Find where the given text appears and provide that cell's center as (X, Y) coordinate. 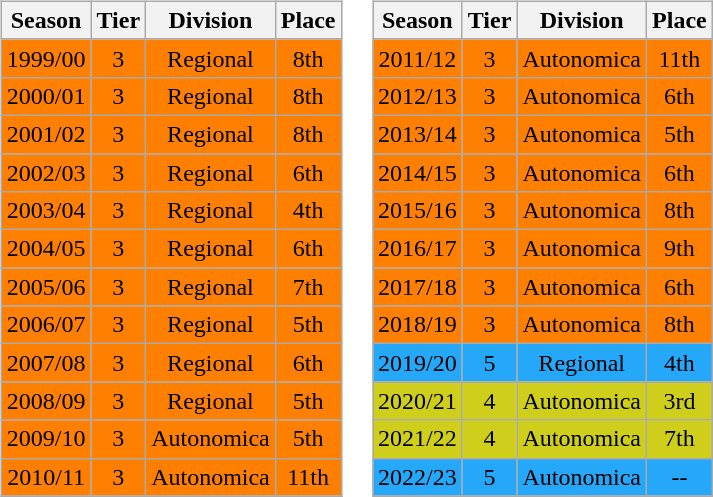
2008/09 (46, 401)
2004/05 (46, 249)
2019/20 (417, 363)
2005/06 (46, 287)
2010/11 (46, 477)
2000/01 (46, 96)
2006/07 (46, 325)
-- (680, 477)
2020/21 (417, 401)
2014/15 (417, 173)
2001/02 (46, 134)
2021/22 (417, 439)
2022/23 (417, 477)
2015/16 (417, 211)
2011/12 (417, 58)
3rd (680, 401)
2012/13 (417, 96)
2003/04 (46, 211)
2016/17 (417, 249)
1999/00 (46, 58)
2018/19 (417, 325)
2007/08 (46, 363)
2013/14 (417, 134)
9th (680, 249)
2009/10 (46, 439)
2002/03 (46, 173)
2017/18 (417, 287)
